Return the (X, Y) coordinate for the center point of the cell that contains the specified text.  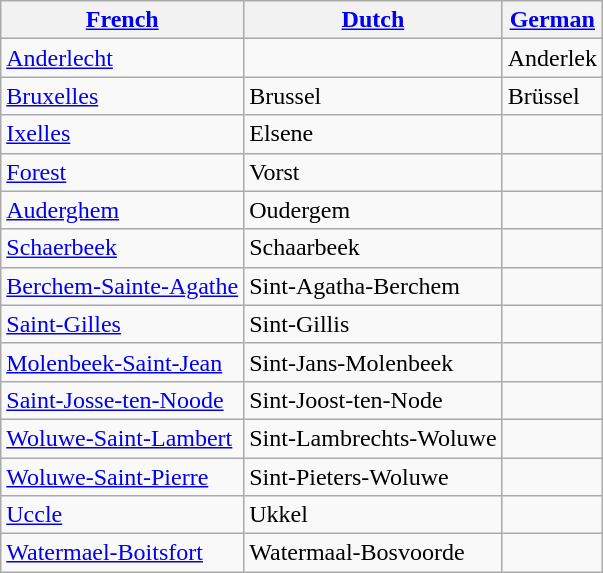
Auderghem (122, 210)
Schaerbeek (122, 248)
Forest (122, 172)
Dutch (373, 20)
Ukkel (373, 515)
Berchem-Sainte-Agathe (122, 286)
Sint-Joost-ten-Node (373, 400)
Woluwe-Saint-Pierre (122, 477)
Sint-Agatha-Berchem (373, 286)
Watermaal-Bosvoorde (373, 553)
Watermael-Boitsfort (122, 553)
Molenbeek-Saint-Jean (122, 362)
Oudergem (373, 210)
Saint-Josse-ten-Noode (122, 400)
Uccle (122, 515)
Bruxelles (122, 96)
French (122, 20)
Sint-Gillis (373, 324)
Vorst (373, 172)
German (552, 20)
Ixelles (122, 134)
Anderlek (552, 58)
Schaarbeek (373, 248)
Elsene (373, 134)
Sint-Jans-Molenbeek (373, 362)
Anderlecht (122, 58)
Sint-Lambrechts-Woluwe (373, 438)
Saint-Gilles (122, 324)
Brussel (373, 96)
Woluwe-Saint-Lambert (122, 438)
Brüssel (552, 96)
Sint-Pieters-Woluwe (373, 477)
